Extract the [X, Y] coordinate from the center of the cell holding the provided text.  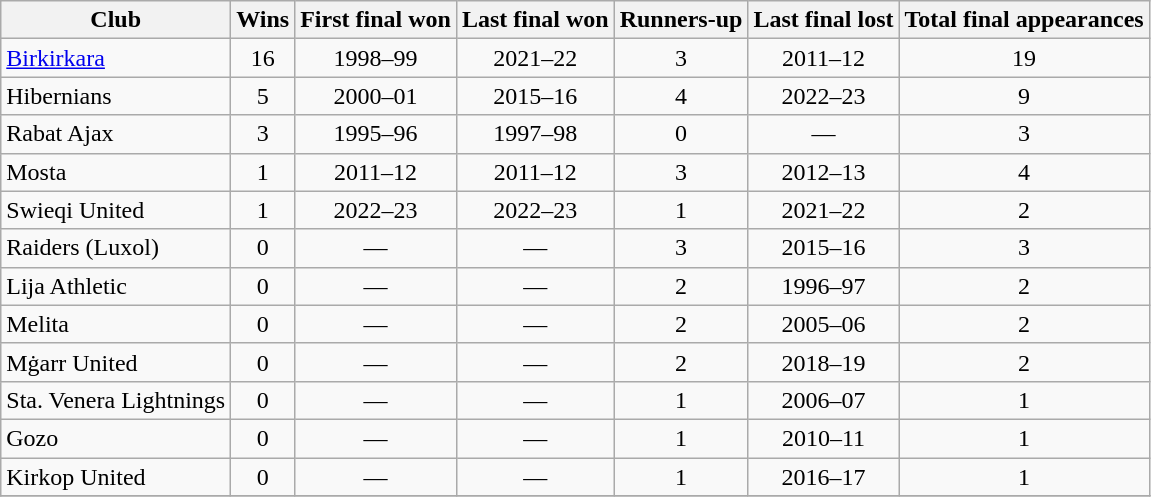
Wins [263, 20]
Hibernians [116, 96]
Kirkop United [116, 477]
1998–99 [376, 58]
Total final appearances [1024, 20]
2010–11 [824, 438]
2000–01 [376, 96]
Club [116, 20]
Mġarr United [116, 362]
Melita [116, 324]
2016–17 [824, 477]
2018–19 [824, 362]
9 [1024, 96]
Last final lost [824, 20]
1996–97 [824, 286]
19 [1024, 58]
2012–13 [824, 172]
Gozo [116, 438]
1997–98 [535, 134]
16 [263, 58]
5 [263, 96]
Sta. Venera Lightnings [116, 400]
Last final won [535, 20]
Mosta [116, 172]
2006–07 [824, 400]
Lija Athletic [116, 286]
2005–06 [824, 324]
Runners-up [681, 20]
Raiders (Luxol) [116, 248]
Birkirkara [116, 58]
1995–96 [376, 134]
Rabat Ajax [116, 134]
First final won [376, 20]
Swieqi United [116, 210]
